Identify which cell holds the provided text, then report its (x, y) central coordinate. 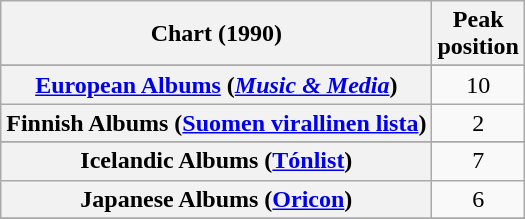
10 (478, 85)
Icelandic Albums (Tónlist) (216, 161)
Japanese Albums (Oricon) (216, 199)
6 (478, 199)
7 (478, 161)
2 (478, 123)
Chart (1990) (216, 34)
European Albums (Music & Media) (216, 85)
Peakposition (478, 34)
Finnish Albums (Suomen virallinen lista) (216, 123)
